Detect which cell encompasses the target text, then output its (x, y) center coordinate. 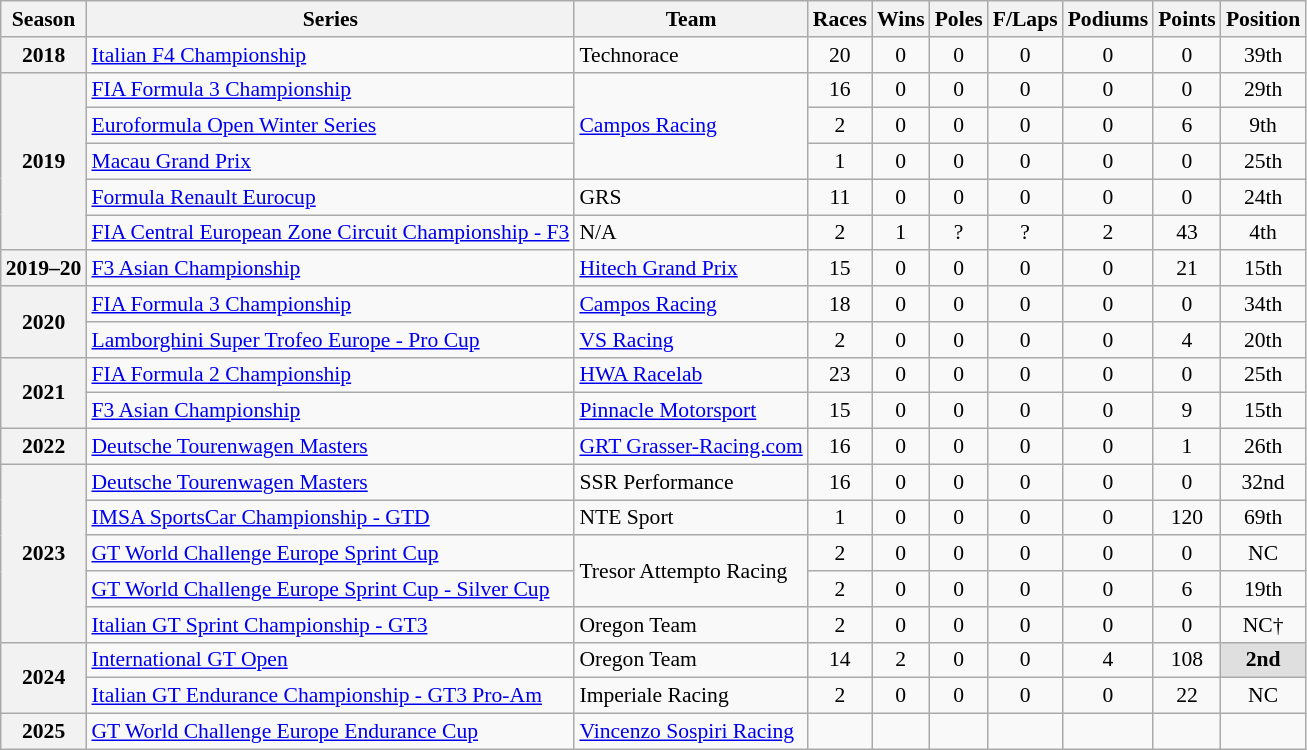
23 (840, 375)
Races (840, 19)
2025 (44, 732)
108 (1187, 660)
Season (44, 19)
2024 (44, 678)
Points (1187, 19)
2018 (44, 55)
2022 (44, 447)
Podiums (1108, 19)
F/Laps (1026, 19)
20 (840, 55)
FIA Central European Zone Circuit Championship - F3 (330, 233)
Lamborghini Super Trofeo Europe - Pro Cup (330, 340)
2020 (44, 322)
GRT Grasser-Racing.com (690, 447)
SSR Performance (690, 482)
2019 (44, 161)
Vincenzo Sospiri Racing (690, 732)
34th (1263, 304)
Wins (901, 19)
Position (1263, 19)
9 (1187, 411)
Imperiale Racing (690, 696)
NC† (1263, 625)
4th (1263, 233)
Tresor Attempto Racing (690, 572)
69th (1263, 518)
26th (1263, 447)
21 (1187, 269)
Hitech Grand Prix (690, 269)
39th (1263, 55)
18 (840, 304)
24th (1263, 197)
2019–20 (44, 269)
2023 (44, 553)
FIA Formula 2 Championship (330, 375)
IMSA SportsCar Championship - GTD (330, 518)
N/A (690, 233)
Series (330, 19)
Formula Renault Eurocup (330, 197)
22 (1187, 696)
HWA Racelab (690, 375)
9th (1263, 126)
Italian GT Sprint Championship - GT3 (330, 625)
NTE Sport (690, 518)
Technorace (690, 55)
Pinnacle Motorsport (690, 411)
32nd (1263, 482)
43 (1187, 233)
GT World Challenge Europe Sprint Cup (330, 554)
2021 (44, 392)
Italian GT Endurance Championship - GT3 Pro-Am (330, 696)
20th (1263, 340)
VS Racing (690, 340)
120 (1187, 518)
11 (840, 197)
International GT Open (330, 660)
GT World Challenge Europe Sprint Cup - Silver Cup (330, 589)
2nd (1263, 660)
14 (840, 660)
Macau Grand Prix (330, 162)
Poles (959, 19)
29th (1263, 90)
Euroformula Open Winter Series (330, 126)
Team (690, 19)
Italian F4 Championship (330, 55)
GT World Challenge Europe Endurance Cup (330, 732)
19th (1263, 589)
GRS (690, 197)
